Determine the [X, Y] coordinate at the center of the cell enclosing the given text.  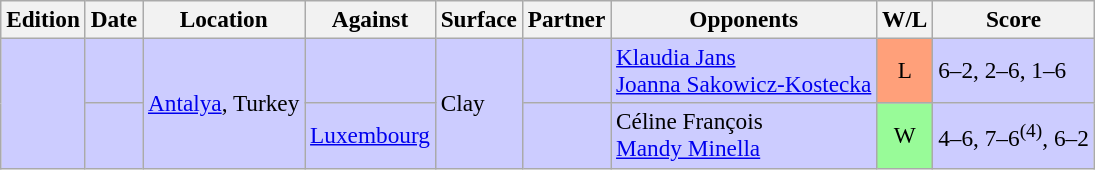
Luxembourg [370, 136]
Against [370, 19]
Céline François Mandy Minella [744, 136]
4–6, 7–6(4), 6–2 [1014, 136]
Surface [478, 19]
Partner [566, 19]
6–2, 2–6, 1–6 [1014, 70]
L [905, 70]
Date [114, 19]
Opponents [744, 19]
Clay [478, 103]
Edition [44, 19]
Antalya, Turkey [224, 103]
Klaudia Jans Joanna Sakowicz-Kostecka [744, 70]
Location [224, 19]
W [905, 136]
Score [1014, 19]
W/L [905, 19]
